Pinpoint the cell where the given text exists, returning its [X, Y] midpoint coordinate. 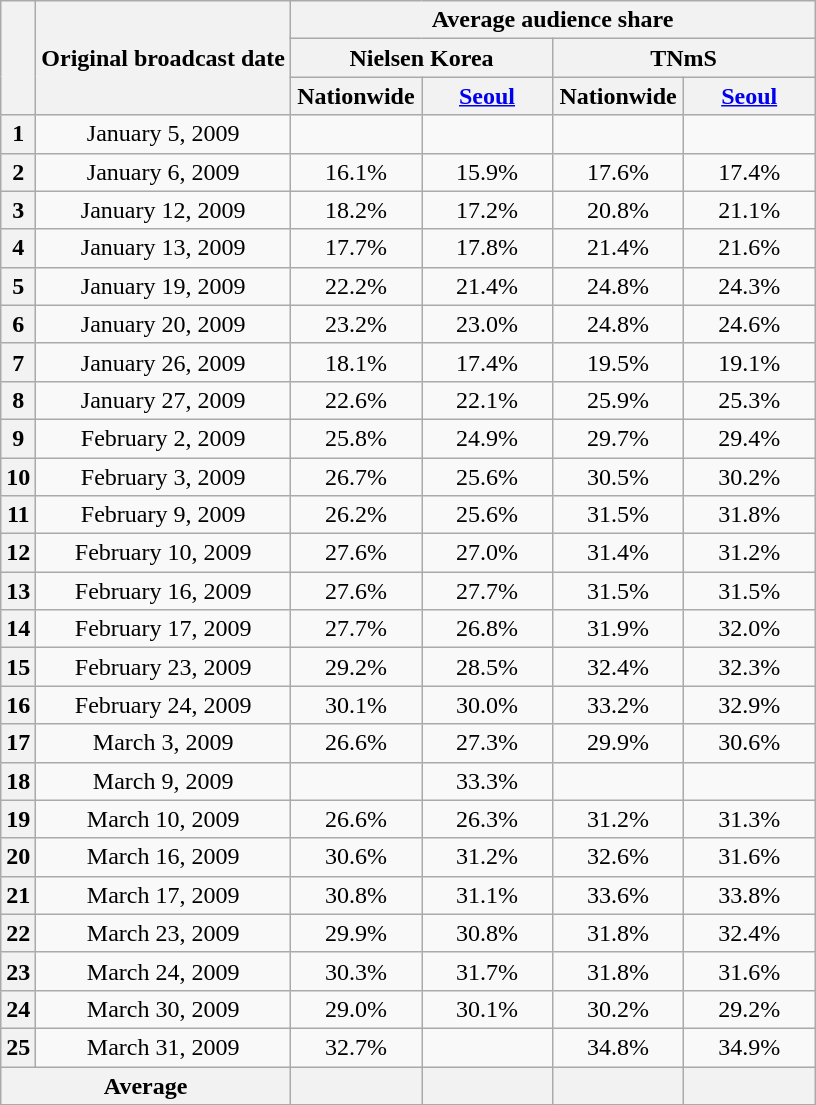
22.2% [356, 286]
22.6% [356, 400]
March 16, 2009 [164, 857]
29.4% [750, 438]
20 [18, 857]
21.6% [750, 248]
31.7% [488, 971]
32.9% [750, 705]
23 [18, 971]
29.7% [618, 438]
Nielsen Korea [421, 58]
February 23, 2009 [164, 667]
33.6% [618, 895]
February 9, 2009 [164, 515]
Average [146, 1085]
20.8% [618, 210]
February 2, 2009 [164, 438]
31.9% [618, 629]
February 3, 2009 [164, 477]
17.7% [356, 248]
27.0% [488, 553]
January 19, 2009 [164, 286]
4 [18, 248]
23.0% [488, 324]
3 [18, 210]
30.3% [356, 971]
16 [18, 705]
March 30, 2009 [164, 1009]
25.3% [750, 400]
26.3% [488, 819]
32.3% [750, 667]
34.8% [618, 1047]
34.9% [750, 1047]
19.5% [618, 362]
January 20, 2009 [164, 324]
32.7% [356, 1047]
32.6% [618, 857]
31.4% [618, 553]
March 17, 2009 [164, 895]
January 5, 2009 [164, 134]
17 [18, 743]
12 [18, 553]
6 [18, 324]
February 24, 2009 [164, 705]
22.1% [488, 400]
January 12, 2009 [164, 210]
Original broadcast date [164, 58]
14 [18, 629]
15 [18, 667]
25.8% [356, 438]
March 31, 2009 [164, 1047]
28.5% [488, 667]
26.2% [356, 515]
15.9% [488, 172]
9 [18, 438]
19 [18, 819]
18.1% [356, 362]
30.0% [488, 705]
26.7% [356, 477]
18 [18, 781]
January 6, 2009 [164, 172]
21.1% [750, 210]
23.2% [356, 324]
January 27, 2009 [164, 400]
10 [18, 477]
January 13, 2009 [164, 248]
29.0% [356, 1009]
17.6% [618, 172]
TNmS [684, 58]
Average audience share [552, 20]
March 24, 2009 [164, 971]
25 [18, 1047]
25.9% [618, 400]
11 [18, 515]
5 [18, 286]
26.8% [488, 629]
February 16, 2009 [164, 591]
22 [18, 933]
March 23, 2009 [164, 933]
7 [18, 362]
30.5% [618, 477]
33.2% [618, 705]
2 [18, 172]
24.9% [488, 438]
31.1% [488, 895]
March 9, 2009 [164, 781]
19.1% [750, 362]
27.3% [488, 743]
33.3% [488, 781]
17.2% [488, 210]
March 3, 2009 [164, 743]
33.8% [750, 895]
January 26, 2009 [164, 362]
18.2% [356, 210]
31.3% [750, 819]
24.6% [750, 324]
13 [18, 591]
February 10, 2009 [164, 553]
February 17, 2009 [164, 629]
8 [18, 400]
21 [18, 895]
17.8% [488, 248]
March 10, 2009 [164, 819]
24 [18, 1009]
16.1% [356, 172]
1 [18, 134]
24.3% [750, 286]
32.0% [750, 629]
